Provide the [x, y] coordinate of the cell's center where the given text is located.  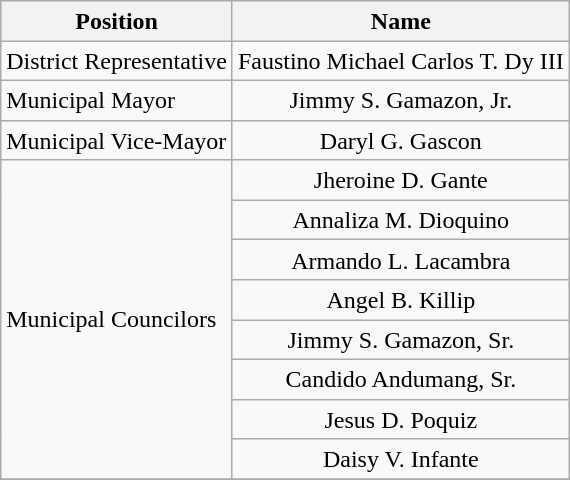
Jimmy S. Gamazon, Jr. [400, 100]
District Representative [117, 61]
Name [400, 21]
Jimmy S. Gamazon, Sr. [400, 340]
Candido Andumang, Sr. [400, 379]
Angel B. Killip [400, 300]
Position [117, 21]
Faustino Michael Carlos T. Dy III [400, 61]
Jesus D. Poquiz [400, 419]
Municipal Mayor [117, 100]
Municipal Councilors [117, 320]
Jheroine D. Gante [400, 180]
Municipal Vice-Mayor [117, 140]
Armando L. Lacambra [400, 260]
Daisy V. Infante [400, 459]
Daryl G. Gascon [400, 140]
Annaliza M. Dioquino [400, 220]
